Return the (X, Y) coordinate for the center point of the cell that contains the specified text.  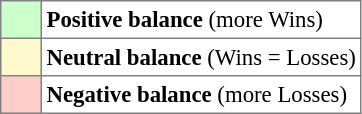
Neutral balance (Wins = Losses) (201, 57)
Positive balance (more Wins) (201, 20)
Negative balance (more Losses) (201, 95)
